Identify which cell holds the provided text, then report its (X, Y) central coordinate. 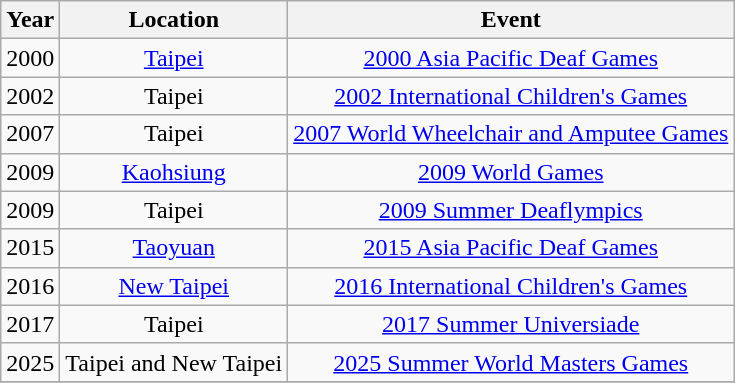
2009 World Games (511, 172)
2002 (30, 96)
Event (511, 20)
2025 Summer World Masters Games (511, 362)
Taoyuan (174, 248)
Location (174, 20)
2017 Summer Universiade (511, 324)
New Taipei (174, 286)
2002 International Children's Games (511, 96)
Taipei and New Taipei (174, 362)
2015 Asia Pacific Deaf Games (511, 248)
2016 (30, 286)
2017 (30, 324)
2009 Summer Deaflympics (511, 210)
2007 (30, 134)
2000 (30, 58)
2016 International Children's Games (511, 286)
2000 Asia Pacific Deaf Games (511, 58)
Year (30, 20)
2007 World Wheelchair and Amputee Games (511, 134)
2015 (30, 248)
2025 (30, 362)
Kaohsiung (174, 172)
